Locate the cell with the specified text and output its [x, y] center coordinate. 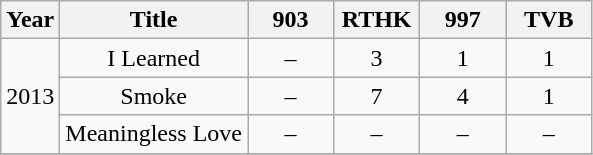
RTHK [377, 20]
I Learned [154, 58]
Smoke [154, 96]
Year [30, 20]
4 [463, 96]
2013 [30, 96]
TVB [549, 20]
3 [377, 58]
997 [463, 20]
7 [377, 96]
Meaningless Love [154, 134]
903 [291, 20]
Title [154, 20]
